Provide the [X, Y] coordinate of the cell's center where the given text is located.  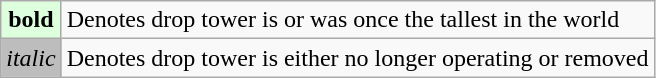
Denotes drop tower is either no longer operating or removed [358, 58]
bold [31, 20]
italic [31, 58]
Denotes drop tower is or was once the tallest in the world [358, 20]
